Provide the (x, y) coordinate of the cell's center where the given text is located.  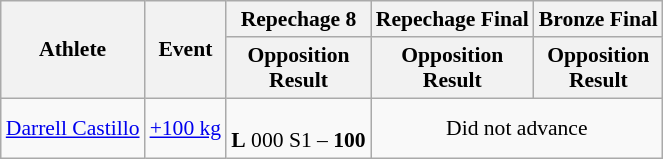
Event (186, 50)
Bronze Final (598, 19)
Athlete (73, 50)
Darrell Castillo (73, 128)
Repechage Final (452, 19)
L 000 S1 – 100 (298, 128)
+100 kg (186, 128)
Did not advance (517, 128)
Repechage 8 (298, 19)
